Scan for the cell matching the given text and deliver its [X, Y] coordinate at center. 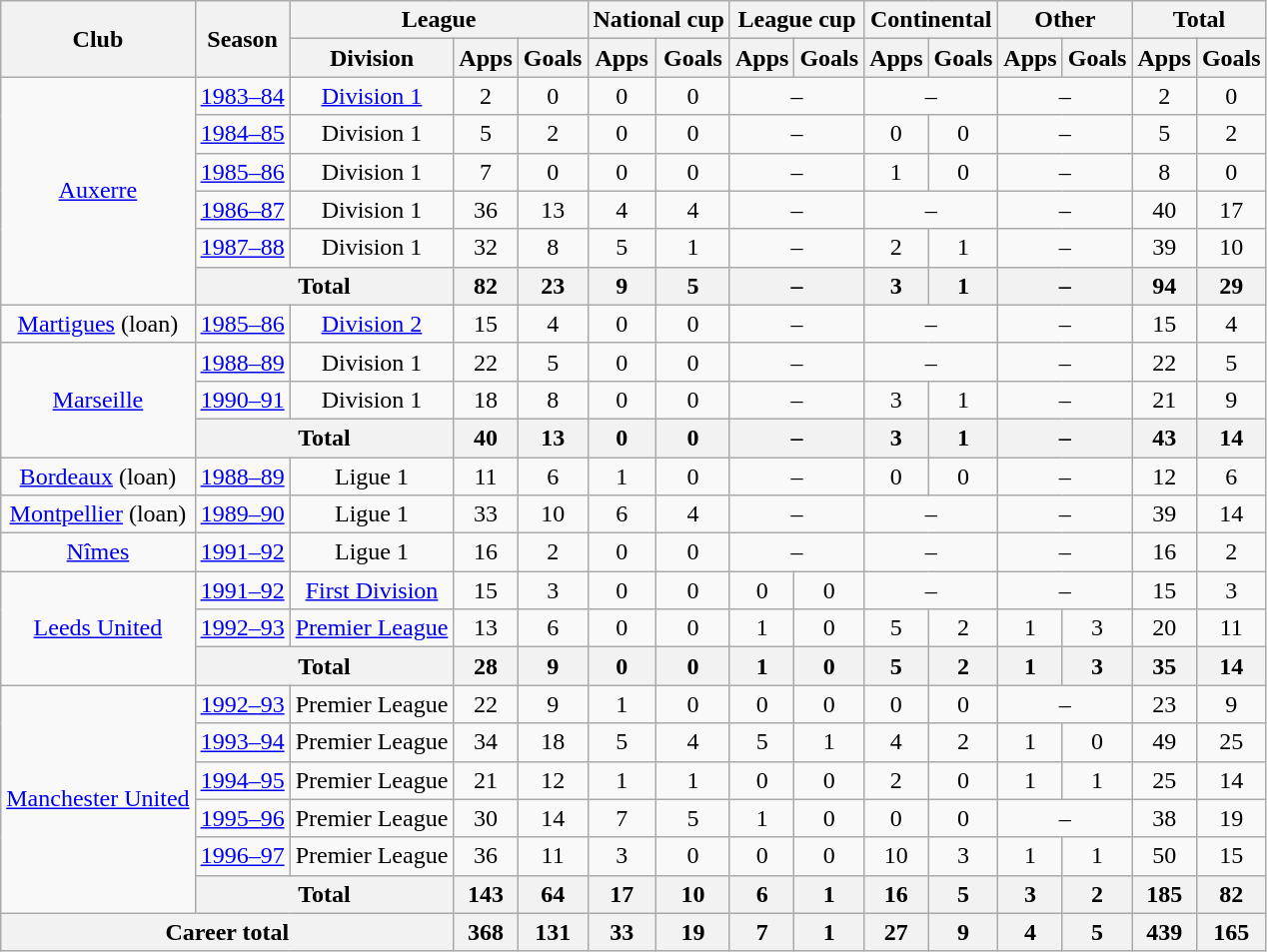
Manchester United [98, 799]
Martigues (loan) [98, 324]
1994–95 [242, 780]
439 [1164, 932]
League cup [796, 20]
Division [372, 58]
1995–96 [242, 818]
29 [1231, 286]
Division 2 [372, 324]
Leeds United [98, 628]
165 [1231, 932]
43 [1164, 438]
Season [242, 39]
First Division [372, 590]
64 [553, 894]
49 [1164, 742]
27 [896, 932]
Other [1065, 20]
Career total [228, 932]
34 [486, 742]
1993–94 [242, 742]
20 [1164, 628]
Nîmes [98, 552]
1987–88 [242, 248]
1986–87 [242, 210]
Marseille [98, 400]
30 [486, 818]
Club [98, 39]
28 [486, 666]
1989–90 [242, 514]
Auxerre [98, 191]
368 [486, 932]
Bordeaux (loan) [98, 476]
38 [1164, 818]
50 [1164, 856]
National cup [658, 20]
94 [1164, 286]
Continental [931, 20]
1996–97 [242, 856]
League [439, 20]
143 [486, 894]
1983–84 [242, 96]
1990–91 [242, 400]
1984–85 [242, 134]
32 [486, 248]
131 [553, 932]
35 [1164, 666]
Montpellier (loan) [98, 514]
185 [1164, 894]
